Return the [x, y] coordinate for the center point of the cell that contains the specified text.  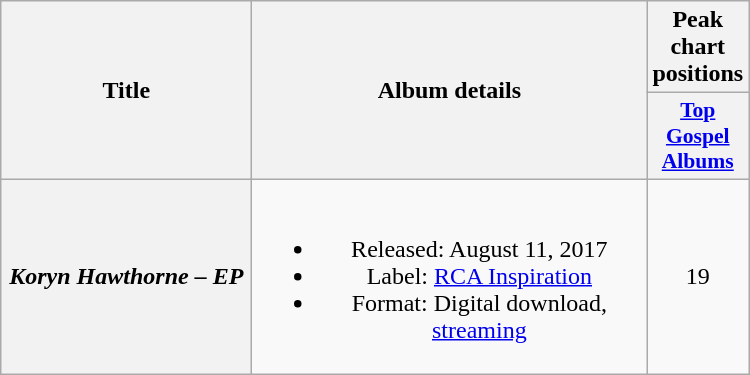
Peakchartpositions [698, 47]
19 [698, 276]
Koryn Hawthorne – EP [126, 276]
Top Gospel Albums [698, 136]
Title [126, 90]
Album details [450, 90]
Released: August 11, 2017Label: RCA InspirationFormat: Digital download, streaming [450, 276]
